Return the (X, Y) coordinate for the center point of the cell that contains the specified text.  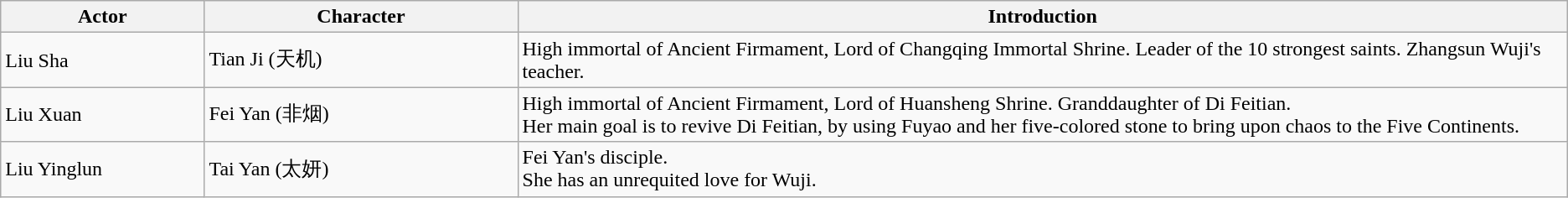
Character (361, 17)
High immortal of Ancient Firmament, Lord of Changqing Immortal Shrine. Leader of the 10 strongest saints. Zhangsun Wuji's teacher. (1042, 60)
Actor (102, 17)
Fei Yan's disciple.She has an unrequited love for Wuji. (1042, 169)
Liu Yinglun (102, 169)
Tai Yan (太妍) (361, 169)
Liu Sha (102, 60)
Tian Ji (天机) (361, 60)
Introduction (1042, 17)
Liu Xuan (102, 114)
Fei Yan (非烟) (361, 114)
